Locate the cell with the specified text and output its (x, y) center coordinate. 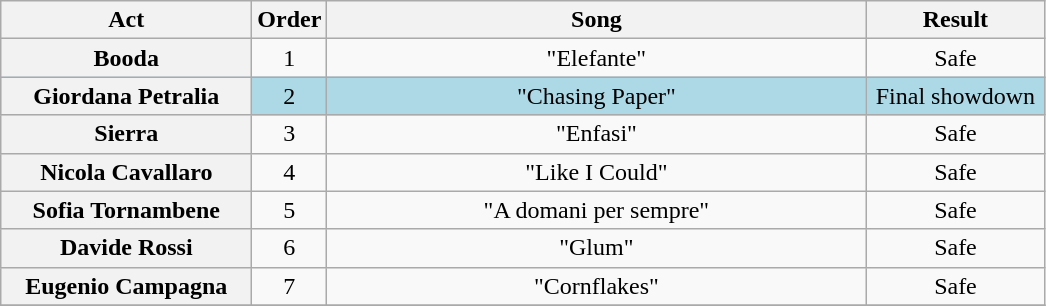
Act (126, 20)
"Glum" (596, 248)
"Elefante" (596, 58)
"A domani per sempre" (596, 210)
Sierra (126, 134)
2 (290, 96)
5 (290, 210)
Nicola Cavallaro (126, 172)
Result (956, 20)
3 (290, 134)
Final showdown (956, 96)
4 (290, 172)
Booda (126, 58)
7 (290, 286)
Giordana Petralia (126, 96)
1 (290, 58)
Order (290, 20)
6 (290, 248)
"Enfasi" (596, 134)
"Like I Could" (596, 172)
Song (596, 20)
Eugenio Campagna (126, 286)
Sofia Tornambene (126, 210)
"Cornflakes" (596, 286)
Davide Rossi (126, 248)
"Chasing Paper" (596, 96)
